Search for the cell housing the specified text and yield its (X, Y) center coordinate. 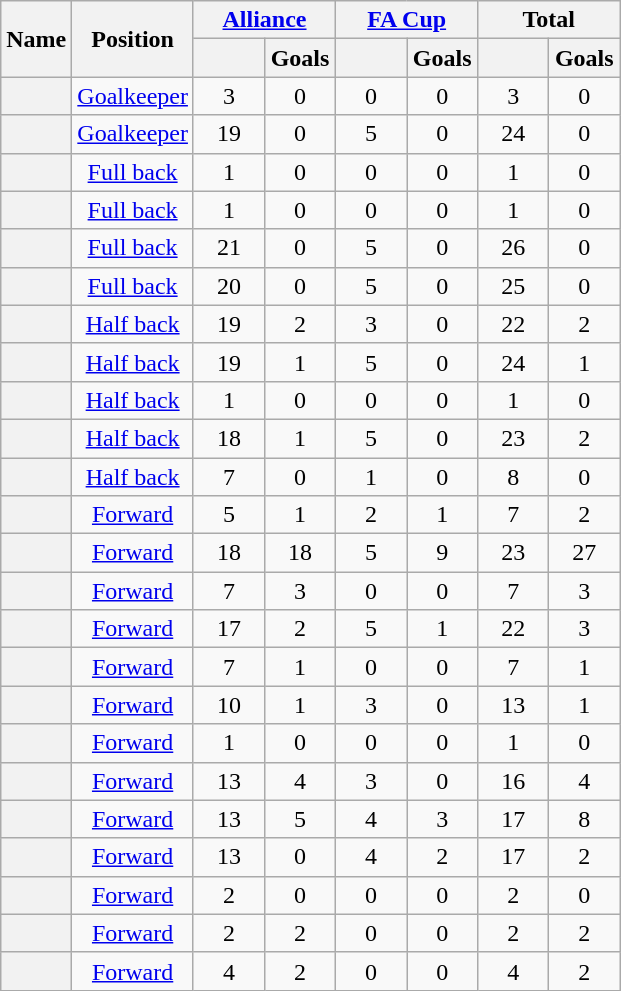
20 (228, 286)
27 (584, 553)
16 (514, 781)
Name (36, 39)
FA Cup (407, 20)
26 (514, 248)
21 (228, 248)
Total (549, 20)
9 (442, 553)
25 (514, 286)
Position (133, 39)
10 (228, 705)
Alliance (264, 20)
